Output the [X, Y] coordinate of the center of the cell containing the given text.  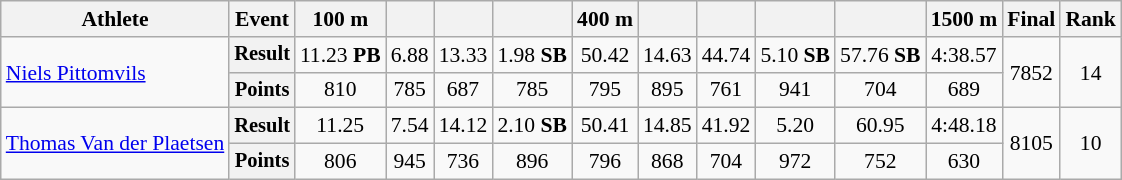
895 [668, 90]
810 [340, 90]
Thomas Van der Plaetsen [116, 144]
Final [1031, 19]
7852 [1031, 72]
10 [1090, 144]
41.92 [726, 126]
Event [262, 19]
736 [464, 162]
400 m [605, 19]
Niels Pittomvils [116, 72]
11.23 PB [340, 55]
13.33 [464, 55]
761 [726, 90]
752 [880, 162]
44.74 [726, 55]
1.98 SB [532, 55]
689 [964, 90]
50.42 [605, 55]
972 [795, 162]
Rank [1090, 19]
57.76 SB [880, 55]
2.10 SB [532, 126]
1500 m [964, 19]
896 [532, 162]
14.63 [668, 55]
6.88 [410, 55]
Athlete [116, 19]
7.54 [410, 126]
60.95 [880, 126]
14 [1090, 72]
5.10 SB [795, 55]
5.20 [795, 126]
806 [340, 162]
11.25 [340, 126]
8105 [1031, 144]
4:48.18 [964, 126]
868 [668, 162]
100 m [340, 19]
941 [795, 90]
50.41 [605, 126]
795 [605, 90]
796 [605, 162]
687 [464, 90]
945 [410, 162]
4:38.57 [964, 55]
630 [964, 162]
14.12 [464, 126]
14.85 [668, 126]
